Detect which cell encompasses the target text, then output its (x, y) center coordinate. 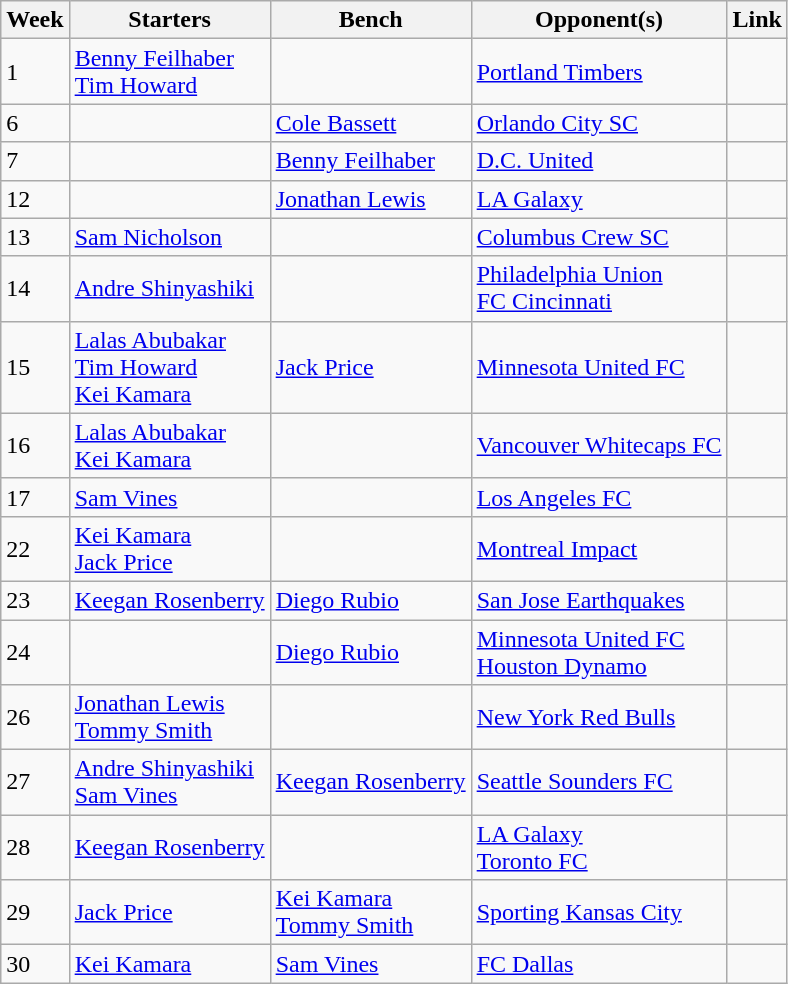
12 (35, 199)
28 (35, 848)
17 (35, 497)
13 (35, 237)
Starters (170, 20)
Kei Kamara Jack Price (170, 548)
New York Red Bulls (599, 718)
Bench (370, 20)
Los Angeles FC (599, 497)
LA Galaxy (599, 199)
Kei Kamara Tommy Smith (370, 912)
Kei Kamara (170, 964)
Sporting Kansas City (599, 912)
Philadelphia UnionFC Cincinnati (599, 288)
Vancouver Whitecaps FC (599, 446)
22 (35, 548)
Link (757, 20)
Lalas Abubakar Tim Howard Kei Kamara (170, 367)
23 (35, 600)
FC Dallas (599, 964)
Sam Nicholson (170, 237)
Seattle Sounders FC (599, 782)
Opponent(s) (599, 20)
LA GalaxyToronto FC (599, 848)
Week (35, 20)
Portland Timbers (599, 72)
Cole Bassett (370, 123)
San Jose Earthquakes (599, 600)
6 (35, 123)
1 (35, 72)
Andre Shinyashiki Sam Vines (170, 782)
Jonathan Lewis (370, 199)
Orlando City SC (599, 123)
Columbus Crew SC (599, 237)
16 (35, 446)
27 (35, 782)
Montreal Impact (599, 548)
Benny Feilhaber (370, 161)
15 (35, 367)
26 (35, 718)
24 (35, 652)
Andre Shinyashiki (170, 288)
7 (35, 161)
14 (35, 288)
Minnesota United FC (599, 367)
Jonathan Lewis Tommy Smith (170, 718)
29 (35, 912)
Benny Feilhaber Tim Howard (170, 72)
D.C. United (599, 161)
Lalas Abubakar Kei Kamara (170, 446)
30 (35, 964)
Minnesota United FCHouston Dynamo (599, 652)
